From the cell containing the given text, extract its center point as [X, Y] coordinate. 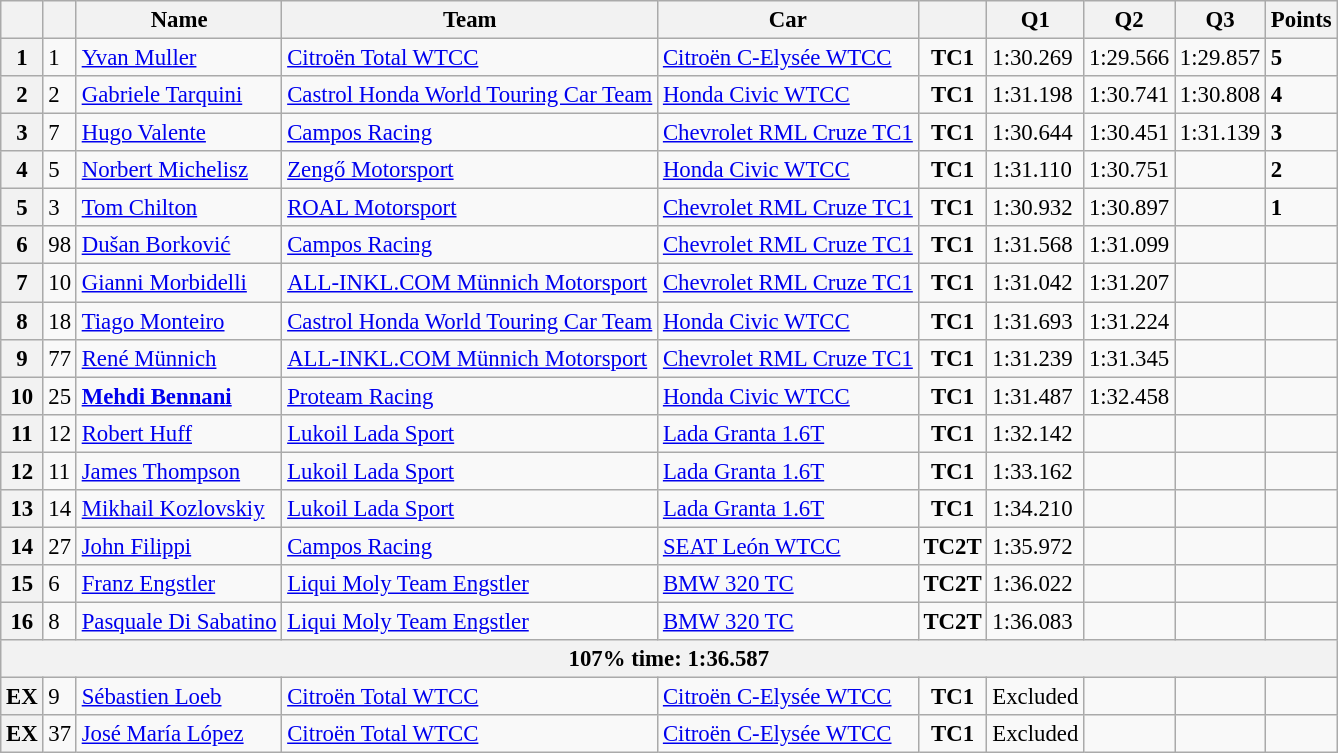
1:32.458 [1130, 396]
1:31.568 [1036, 245]
René Münnich [178, 358]
1:31.239 [1036, 358]
1:31.693 [1036, 321]
Norbert Michelisz [178, 170]
Pasquale Di Sabatino [178, 621]
James Thompson [178, 471]
1:35.972 [1036, 546]
Gabriele Tarquini [178, 95]
1:31.198 [1036, 95]
José María López [178, 734]
1:29.857 [1220, 58]
1:30.897 [1130, 208]
16 [22, 621]
18 [60, 321]
Proteam Racing [470, 396]
Zengő Motorsport [470, 170]
1:31.139 [1220, 133]
1:33.162 [1036, 471]
1:32.142 [1036, 433]
Team [470, 20]
Dušan Borković [178, 245]
1:31.345 [1130, 358]
1:31.207 [1130, 283]
25 [60, 396]
98 [60, 245]
Sébastien Loeb [178, 697]
1:36.083 [1036, 621]
1:30.741 [1130, 95]
15 [22, 584]
John Filippi [178, 546]
27 [60, 546]
Car [788, 20]
1:30.644 [1036, 133]
1:30.751 [1130, 170]
1:30.269 [1036, 58]
Tiago Monteiro [178, 321]
1:36.022 [1036, 584]
37 [60, 734]
Mikhail Kozlovskiy [178, 509]
13 [22, 509]
Franz Engstler [178, 584]
1:31.224 [1130, 321]
1:29.566 [1130, 58]
1:31.110 [1036, 170]
Points [1302, 20]
Q2 [1130, 20]
1:30.451 [1130, 133]
Name [178, 20]
Tom Chilton [178, 208]
1:34.210 [1036, 509]
1:31.042 [1036, 283]
1:30.808 [1220, 95]
Gianni Morbidelli [178, 283]
1:31.099 [1130, 245]
1:31.487 [1036, 396]
Mehdi Bennani [178, 396]
SEAT León WTCC [788, 546]
Yvan Muller [178, 58]
1:30.932 [1036, 208]
107% time: 1:36.587 [669, 659]
ROAL Motorsport [470, 208]
77 [60, 358]
Q1 [1036, 20]
Q3 [1220, 20]
Robert Huff [178, 433]
Hugo Valente [178, 133]
